Provide the (X, Y) coordinate of the cell's center where the given text is located.  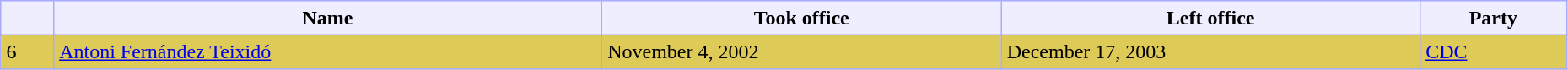
Took office (801, 18)
December 17, 2003 (1210, 51)
Antoni Fernández Teixidó (327, 51)
Name (327, 18)
6 (27, 51)
November 4, 2002 (801, 51)
Left office (1210, 18)
Party (1493, 18)
CDC (1493, 51)
